Output the [x, y] coordinate of the center of the cell containing the given text.  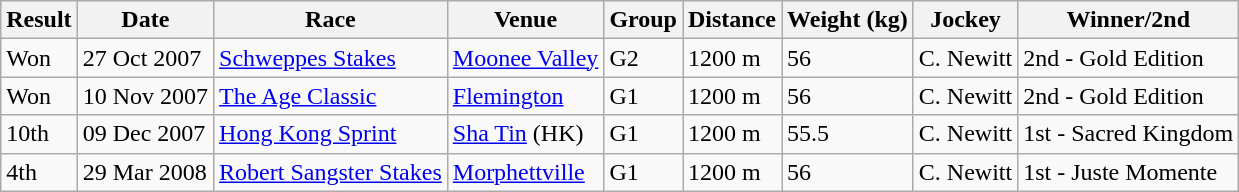
Date [145, 20]
Sha Tin (HK) [526, 134]
55.5 [848, 134]
The Age Classic [331, 96]
Robert Sangster Stakes [331, 172]
Venue [526, 20]
Jockey [965, 20]
4th [39, 172]
Moonee Valley [526, 58]
10 Nov 2007 [145, 96]
1st - Juste Momente [1128, 172]
Result [39, 20]
Weight (kg) [848, 20]
Group [644, 20]
1st - Sacred Kingdom [1128, 134]
Hong Kong Sprint [331, 134]
Morphettville [526, 172]
G2 [644, 58]
Schweppes Stakes [331, 58]
10th [39, 134]
27 Oct 2007 [145, 58]
Flemington [526, 96]
29 Mar 2008 [145, 172]
09 Dec 2007 [145, 134]
Winner/2nd [1128, 20]
Distance [732, 20]
Race [331, 20]
